Capture the cell that displays the provided text and extract its [x, y] central coordinate. 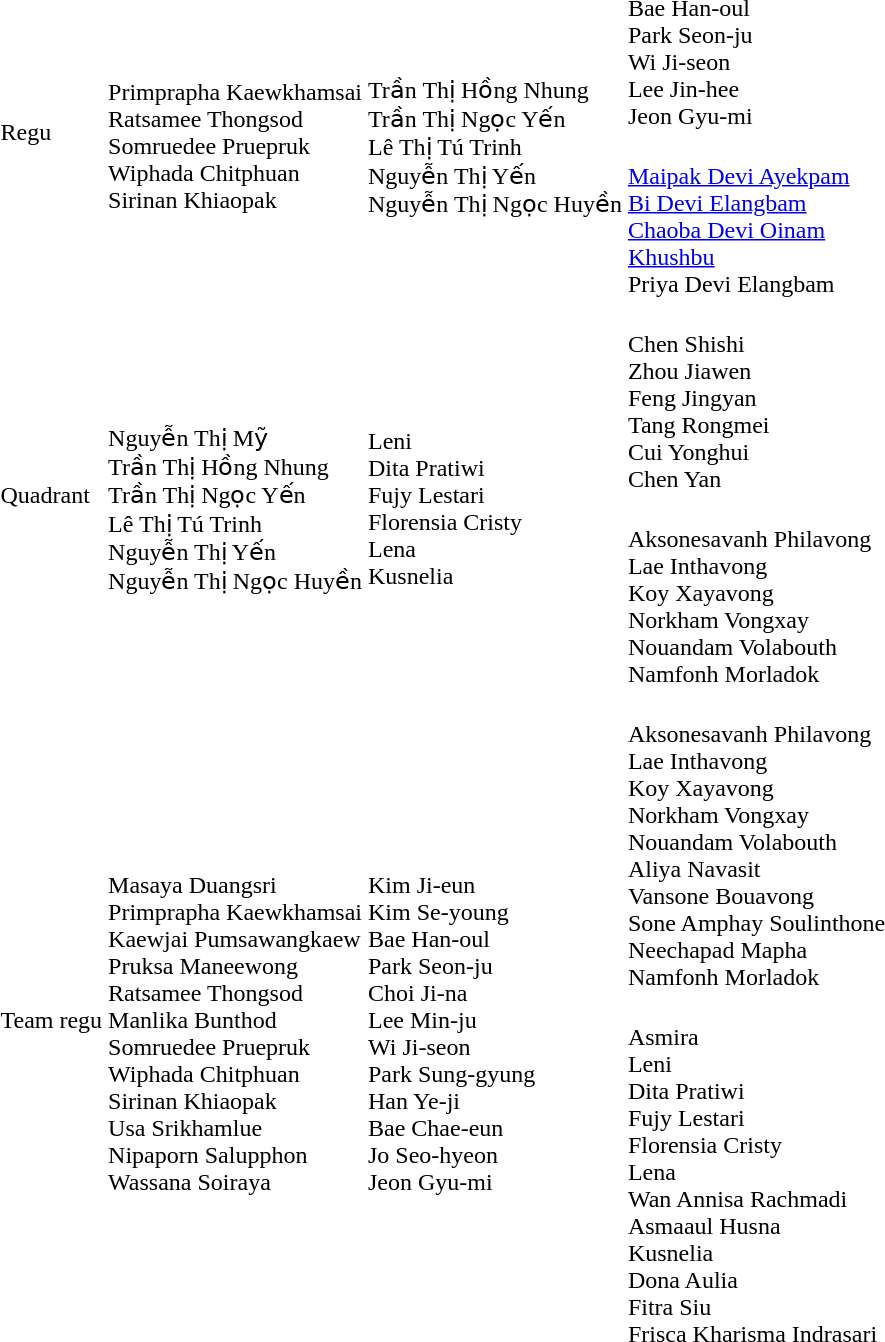
Nguyễn Thị MỹTrần Thị Hồng NhungTrần Thị Ngọc YếnLê Thị Tú TrinhNguyễn Thị YếnNguyễn Thị Ngọc Huyền [236, 496]
LeniDita PratiwiFujy LestariFlorensia CristyLenaKusnelia [496, 496]
